Provide the (x, y) coordinate of the cell's center where the given text is located.  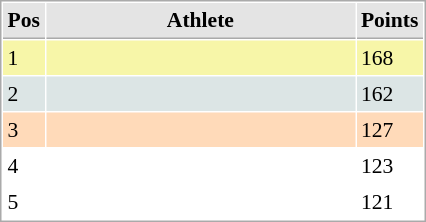
168 (390, 57)
2 (24, 93)
3 (24, 129)
4 (24, 165)
123 (390, 165)
121 (390, 201)
1 (24, 57)
Pos (24, 21)
127 (390, 129)
Athlete (200, 21)
5 (24, 201)
Points (390, 21)
162 (390, 93)
